Pinpoint the cell where the given text exists, returning its [x, y] midpoint coordinate. 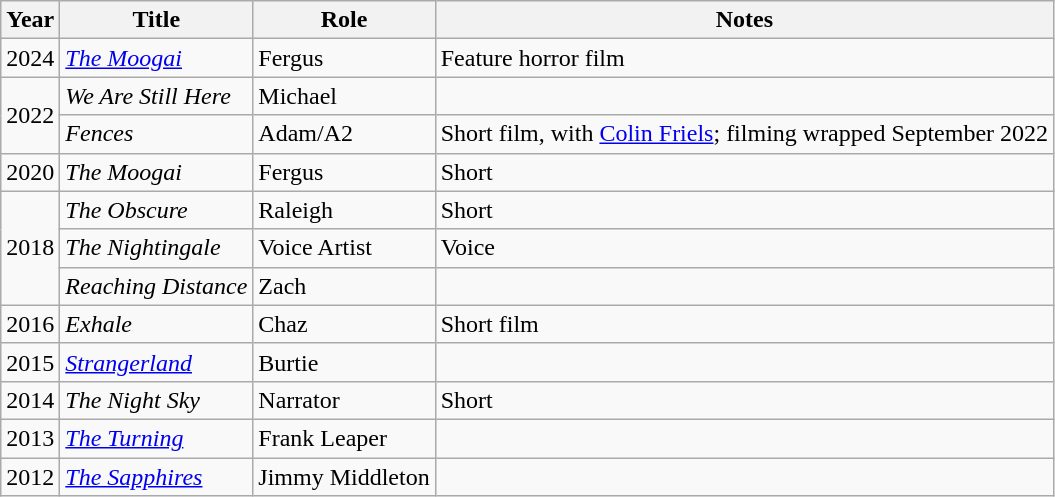
Voice Artist [344, 248]
2018 [30, 248]
Short film [744, 324]
2024 [30, 58]
Jimmy Middleton [344, 477]
2022 [30, 115]
Notes [744, 20]
Exhale [156, 324]
The Obscure [156, 210]
Voice [744, 248]
Burtie [344, 362]
Short film, with Colin Friels; filming wrapped September 2022 [744, 134]
The Sapphires [156, 477]
Strangerland [156, 362]
Role [344, 20]
Narrator [344, 400]
2012 [30, 477]
Frank Leaper [344, 438]
Adam/A2 [344, 134]
The Turning [156, 438]
The Night Sky [156, 400]
2013 [30, 438]
Feature horror film [744, 58]
Reaching Distance [156, 286]
Title [156, 20]
Zach [344, 286]
We Are Still Here [156, 96]
2020 [30, 172]
2015 [30, 362]
The Nightingale [156, 248]
Fences [156, 134]
Michael [344, 96]
2016 [30, 324]
Chaz [344, 324]
2014 [30, 400]
Year [30, 20]
Raleigh [344, 210]
